Pinpoint the cell where the given text exists, returning its (x, y) midpoint coordinate. 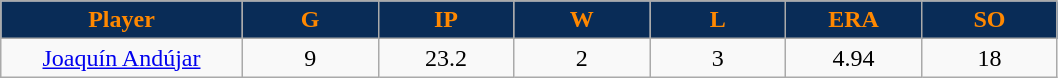
W (582, 20)
3 (718, 58)
ERA (854, 20)
4.94 (854, 58)
G (310, 20)
2 (582, 58)
23.2 (446, 58)
SO (989, 20)
IP (446, 20)
18 (989, 58)
Joaquín Andújar (122, 58)
9 (310, 58)
Player (122, 20)
L (718, 20)
